Output the [X, Y] coordinate of the center of the cell containing the given text.  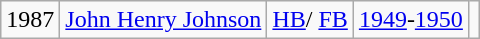
John Henry Johnson [164, 20]
HB/ FB [310, 20]
1949-1950 [410, 20]
1987 [30, 20]
